Determine the [x, y] coordinate at the center of the cell enclosing the given text.  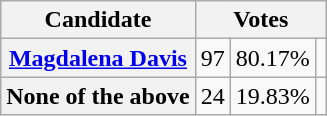
None of the above [98, 96]
80.17% [272, 58]
24 [212, 96]
Votes [260, 20]
19.83% [272, 96]
97 [212, 58]
Magdalena Davis [98, 58]
Candidate [98, 20]
